Locate the cell with the specified text and output its [x, y] center coordinate. 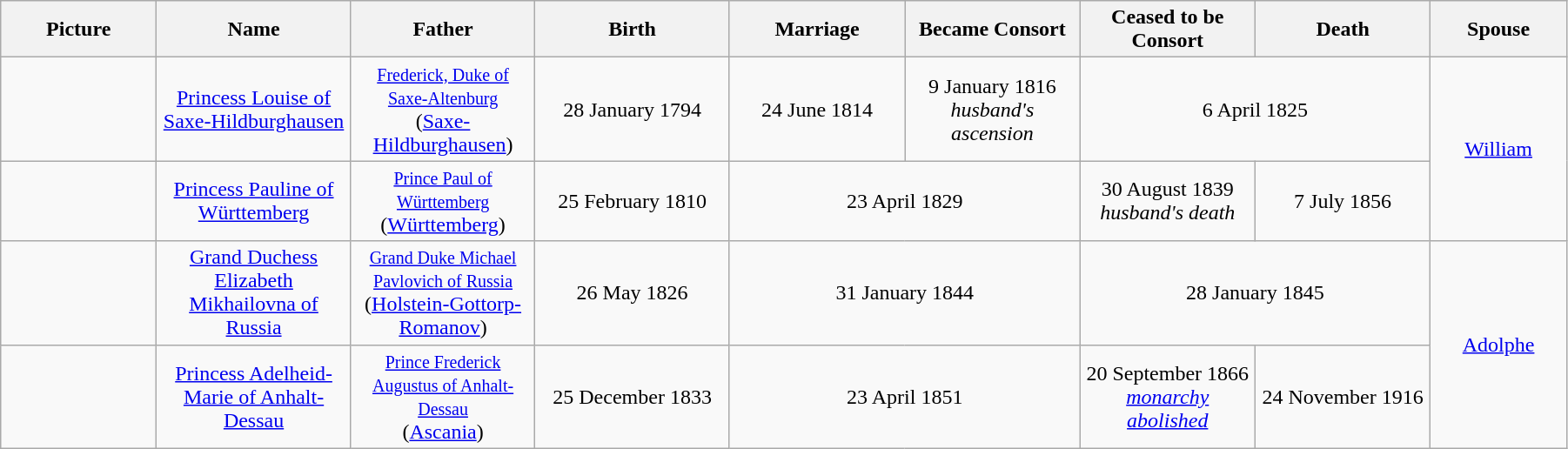
Grand Duchess Elizabeth Mikhailovna of Russia [254, 292]
Name [254, 30]
Father [442, 30]
9 January 1816husband's ascension [992, 110]
31 January 1844 [905, 292]
25 February 1810 [633, 201]
Birth [633, 30]
24 June 1814 [816, 110]
28 January 1794 [633, 110]
23 April 1851 [905, 397]
20 September 1866monarchy abolished [1168, 397]
Ceased to be Consort [1168, 30]
William [1498, 150]
Princess Pauline of Württemberg [254, 201]
Frederick, Duke of Saxe-Altenburg(Saxe-Hildburghausen) [442, 110]
Grand Duke Michael Pavlovich of Russia(Holstein-Gottorp-Romanov) [442, 292]
Death [1342, 30]
7 July 1856 [1342, 201]
24 November 1916 [1342, 397]
Prince Frederick Augustus of Anhalt-Dessau(Ascania) [442, 397]
23 April 1829 [905, 201]
Became Consort [992, 30]
Adolphe [1498, 345]
Princess Louise of Saxe-Hildburghausen [254, 110]
Princess Adelheid-Marie of Anhalt-Dessau [254, 397]
6 April 1825 [1255, 110]
Prince Paul of Württemberg(Württemberg) [442, 201]
28 January 1845 [1255, 292]
30 August 1839husband's death [1168, 201]
25 December 1833 [633, 397]
26 May 1826 [633, 292]
Marriage [816, 30]
Spouse [1498, 30]
Picture [78, 30]
